Locate the cell with the specified text and output its (x, y) center coordinate. 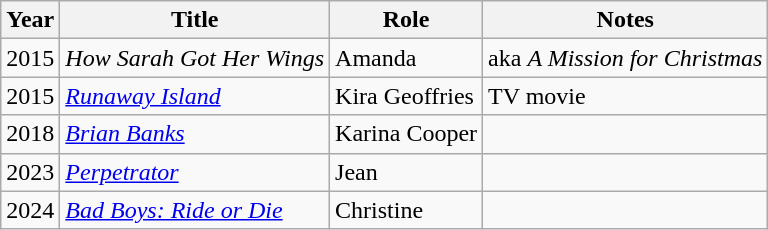
2023 (30, 172)
Role (406, 20)
How Sarah Got Her Wings (195, 58)
Title (195, 20)
Runaway Island (195, 96)
2018 (30, 134)
Karina Cooper (406, 134)
Brian Banks (195, 134)
Perpetrator (195, 172)
Kira Geoffries (406, 96)
Bad Boys: Ride or Die (195, 210)
Amanda (406, 58)
Christine (406, 210)
Jean (406, 172)
Notes (626, 20)
Year (30, 20)
aka A Mission for Christmas (626, 58)
TV movie (626, 96)
2024 (30, 210)
